From the cell containing the given text, extract its center point as [x, y] coordinate. 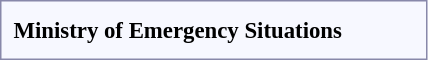
Ministry of Emergency Situations [178, 30]
